Identify which cell holds the provided text, then report its (x, y) central coordinate. 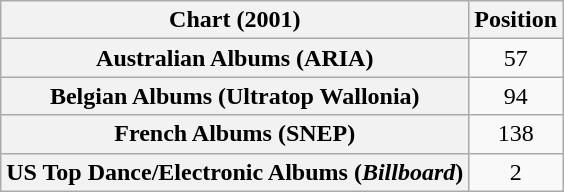
138 (516, 134)
Australian Albums (ARIA) (235, 58)
2 (516, 172)
Chart (2001) (235, 20)
57 (516, 58)
Belgian Albums (Ultratop Wallonia) (235, 96)
Position (516, 20)
94 (516, 96)
US Top Dance/Electronic Albums (Billboard) (235, 172)
French Albums (SNEP) (235, 134)
